Locate the cell with the specified text and output its [X, Y] center coordinate. 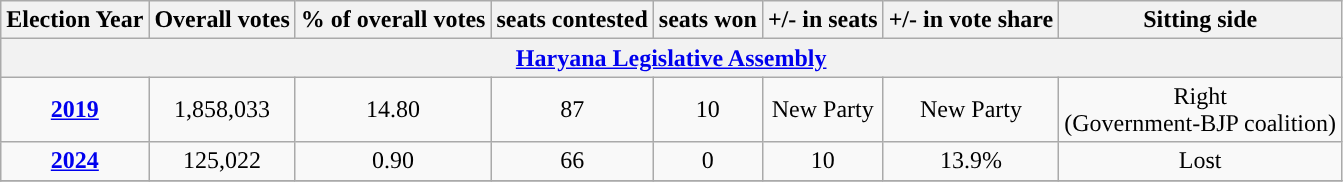
seats contested [572, 20]
Right(Government-BJP coalition) [1200, 110]
+/- in vote share [971, 20]
+/- in seats [822, 20]
14.80 [393, 110]
2024 [75, 161]
Lost [1200, 161]
66 [572, 161]
seats won [708, 20]
% of overall votes [393, 20]
13.9% [971, 161]
Haryana Legislative Assembly [672, 58]
Overall votes [222, 20]
Election Year [75, 20]
0.90 [393, 161]
1,858,033 [222, 110]
125,022 [222, 161]
2019 [75, 110]
Sitting side [1200, 20]
0 [708, 161]
87 [572, 110]
